Detect which cell encompasses the target text, then output its [x, y] center coordinate. 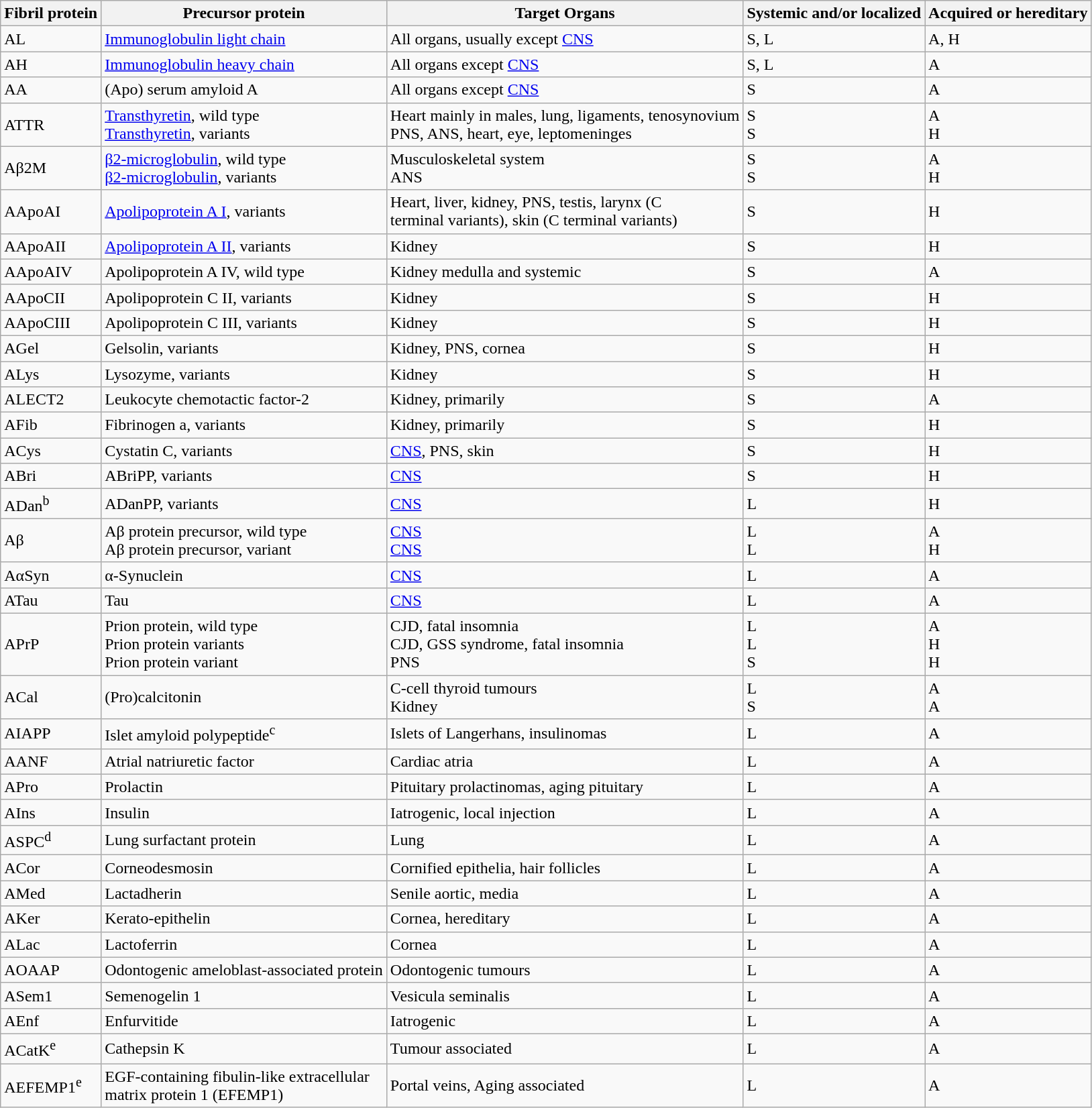
Insulin [244, 812]
AHH [1008, 645]
AIns [51, 812]
Atrial natriuretic factor [244, 761]
Cathepsin K [244, 1049]
Apolipoprotein C III, variants [244, 323]
AOAAP [51, 970]
Prion protein, wild typePrion protein variantsPrion protein variant [244, 645]
Apolipoprotein A I, variants [244, 212]
All organs, usually except CNS [565, 39]
LL [834, 541]
Kidney, PNS, cornea [565, 348]
β2-microglobulin, wild typeβ2-microglobulin, variants [244, 168]
AEnf [51, 1021]
AL [51, 39]
LLS [834, 645]
Iatrogenic [565, 1021]
CNSCNS [565, 541]
ADanb [51, 504]
Apolipoprotein A IV, wild type [244, 272]
ACor [51, 868]
LS [834, 698]
A, H [1008, 39]
Immunoglobulin heavy chain [244, 64]
ACatKe [51, 1049]
AMed [51, 893]
ACys [51, 451]
AANF [51, 761]
Precursor protein [244, 13]
Cystatin C, variants [244, 451]
Apolipoprotein A II, variants [244, 246]
ALECT2 [51, 400]
APrP [51, 645]
Leukocyte chemotactic factor-2 [244, 400]
AαSyn [51, 575]
Lung [565, 840]
Pituitary prolactinomas, aging pituitary [565, 787]
Cornea, hereditary [565, 919]
Senile aortic, media [565, 893]
Gelsolin, variants [244, 348]
Acquired or hereditary [1008, 13]
Odontogenic ameloblast-associated protein [244, 970]
C-cell thyroid tumoursKidney [565, 698]
ABri [51, 476]
AKer [51, 919]
Tau [244, 600]
Kerato-epithelin [244, 919]
Aβ [51, 541]
Lactadherin [244, 893]
Iatrogenic, local injection [565, 812]
AApoCIII [51, 323]
Enfurvitide [244, 1021]
Prolactin [244, 787]
ASPCd [51, 840]
Target Organs [565, 13]
AFib [51, 425]
Heart mainly in males, lung, ligaments, tenosynoviumPNS, ANS, heart, eye, leptomeninges [565, 125]
Portal veins, Aging associated [565, 1085]
ACal [51, 698]
Corneodesmosin [244, 868]
(Pro)calcitonin [244, 698]
Odontogenic tumours [565, 970]
Semenogelin 1 [244, 995]
ATTR [51, 125]
AGel [51, 348]
(Apo) serum amyloid A [244, 90]
ABriPP, variants [244, 476]
AApoAI [51, 212]
Apolipoprotein C II, variants [244, 297]
Systemic and/or localized [834, 13]
Cornea [565, 944]
AApoCII [51, 297]
Transthyretin, wild typeTransthyretin, variants [244, 125]
Kidney medulla and systemic [565, 272]
Tumour associated [565, 1049]
Vesicula seminalis [565, 995]
ALac [51, 944]
ASem1 [51, 995]
Aβ protein precursor, wild typeAβ protein precursor, variant [244, 541]
AIAPP [51, 734]
Cornified epithelia, hair follicles [565, 868]
Fibril protein [51, 13]
EGF-containing fibulin-like extracellularmatrix protein 1 (EFEMP1) [244, 1085]
Musculoskeletal systemANS [565, 168]
ATau [51, 600]
Aβ2M [51, 168]
CJD, fatal insomniaCJD, GSS syndrome, fatal insomniaPNS [565, 645]
CNS, PNS, skin [565, 451]
Islet amyloid polypeptidec [244, 734]
Heart, liver, kidney, PNS, testis, larynx (Cterminal variants), skin (C terminal variants) [565, 212]
AApoAII [51, 246]
Lysozyme, variants [244, 374]
Immunoglobulin light chain [244, 39]
AEFEMP1e [51, 1085]
ADanPP, variants [244, 504]
AApoAIV [51, 272]
α-Synuclein [244, 575]
Fibrinogen a, variants [244, 425]
Lung surfactant protein [244, 840]
Lactoferrin [244, 944]
Islets of Langerhans, insulinomas [565, 734]
ALys [51, 374]
Cardiac atria [565, 761]
APro [51, 787]
